For the text-containing cell, return its midpoint in (x, y) coordinate format. 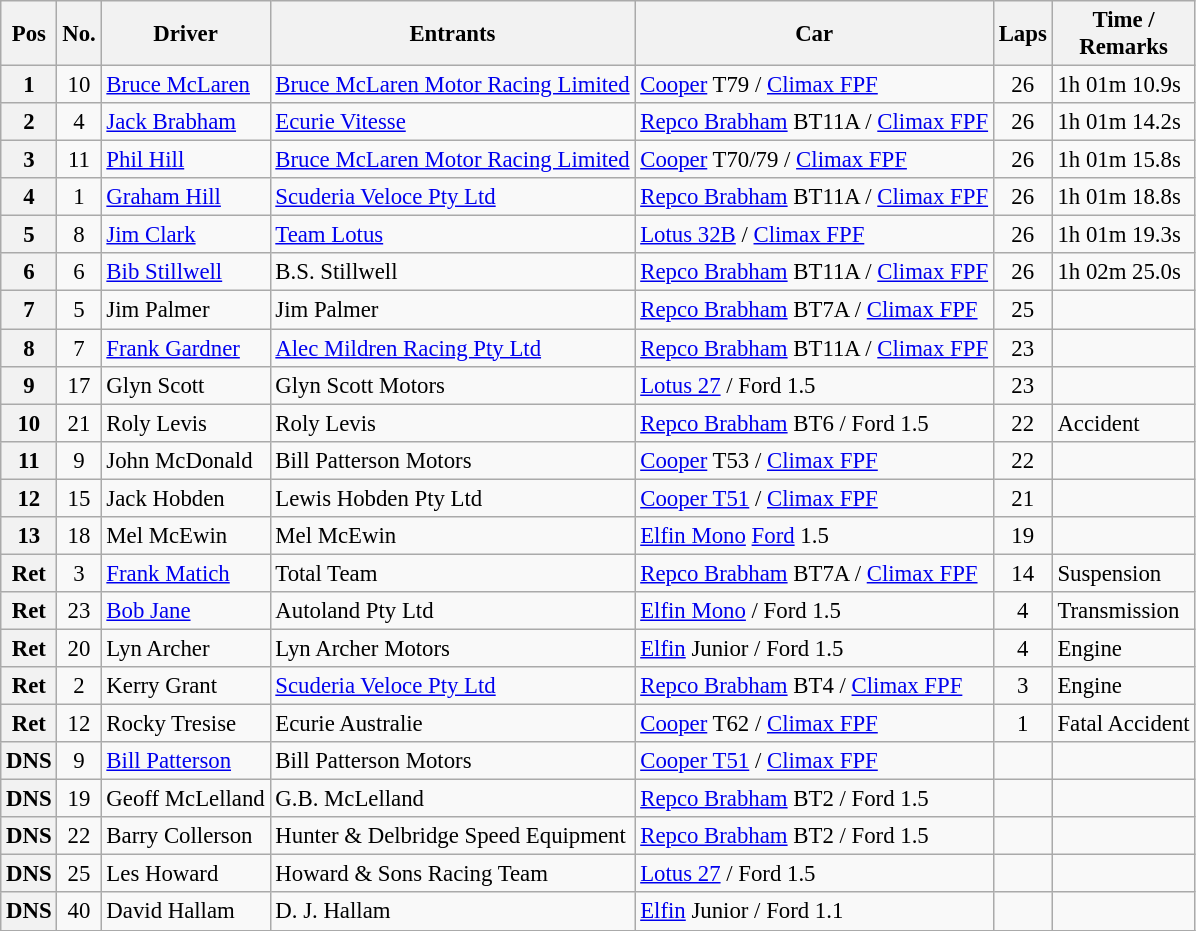
D. J. Hallam (452, 912)
1h 01m 15.8s (1124, 160)
Lyn Archer Motors (452, 648)
Entrants (452, 34)
Driver (186, 34)
Elfin Junior / Ford 1.5 (814, 648)
Time / Remarks (1124, 34)
Elfin Mono / Ford 1.5 (814, 611)
Ecurie Vitesse (452, 122)
Barry Collerson (186, 836)
Jack Brabham (186, 122)
14 (1022, 573)
Graham Hill (186, 197)
Howard & Sons Racing Team (452, 874)
Suspension (1124, 573)
Autoland Pty Ltd (452, 611)
15 (79, 498)
Jack Hobden (186, 498)
1h 01m 18.8s (1124, 197)
Glyn Scott Motors (452, 385)
Lotus 32B / Climax FPF (814, 235)
Glyn Scott (186, 385)
Hunter & Delbridge Speed Equipment (452, 836)
Lewis Hobden Pty Ltd (452, 498)
Pos (29, 34)
Lyn Archer (186, 648)
Team Lotus (452, 235)
Frank Matich (186, 573)
Bruce McLaren (186, 85)
1h 01m 14.2s (1124, 122)
Geoff McLelland (186, 799)
Phil Hill (186, 160)
Bob Jane (186, 611)
Cooper T79 / Climax FPF (814, 85)
Repco Brabham BT4 / Climax FPF (814, 686)
Bill Patterson (186, 761)
G.B. McLelland (452, 799)
1h 02m 25.0s (1124, 273)
Alec Mildren Racing Pty Ltd (452, 348)
Frank Gardner (186, 348)
Accident (1124, 423)
David Hallam (186, 912)
Bib Stillwell (186, 273)
20 (79, 648)
Cooper T53 / Climax FPF (814, 460)
No. (79, 34)
Les Howard (186, 874)
40 (79, 912)
18 (79, 536)
1h 01m 10.9s (1124, 85)
17 (79, 385)
Repco Brabham BT6 / Ford 1.5 (814, 423)
Transmission (1124, 611)
John McDonald (186, 460)
Kerry Grant (186, 686)
Cooper T70/79 / Climax FPF (814, 160)
Car (814, 34)
13 (29, 536)
Fatal Accident (1124, 724)
B.S. Stillwell (452, 273)
1h 01m 19.3s (1124, 235)
Elfin Mono Ford 1.5 (814, 536)
Laps (1022, 34)
Total Team (452, 573)
Cooper T62 / Climax FPF (814, 724)
Elfin Junior / Ford 1.1 (814, 912)
Jim Clark (186, 235)
Rocky Tresise (186, 724)
Ecurie Australie (452, 724)
